Provide the (x, y) coordinate of the cell's center where the given text is located.  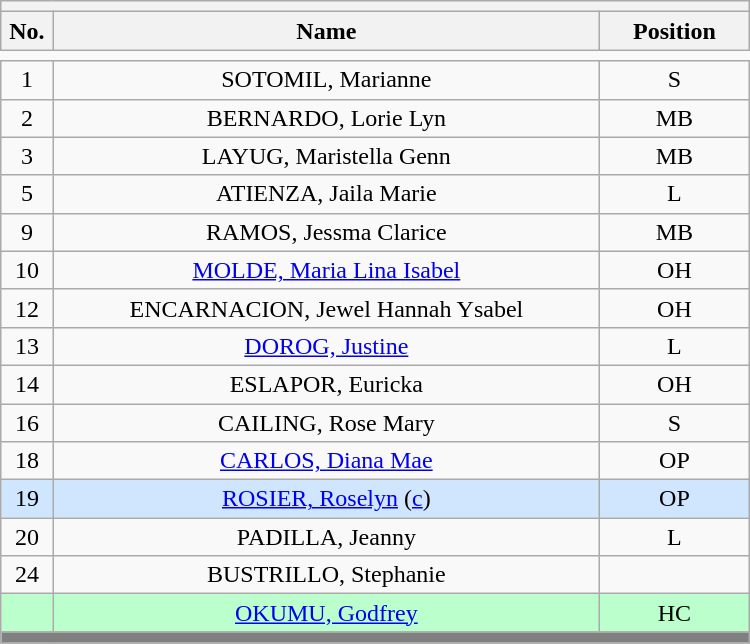
19 (27, 499)
CARLOS, Diana Mae (326, 461)
9 (27, 232)
HC (675, 613)
Name (326, 31)
ROSIER, Roselyn (c) (326, 499)
Position (675, 31)
RAMOS, Jessma Clarice (326, 232)
18 (27, 461)
ESLAPOR, Euricka (326, 384)
PADILLA, Jeanny (326, 537)
20 (27, 537)
ATIENZA, Jaila Marie (326, 194)
CAILING, Rose Mary (326, 423)
SOTOMIL, Marianne (326, 80)
14 (27, 384)
13 (27, 346)
16 (27, 423)
12 (27, 308)
BUSTRILLO, Stephanie (326, 575)
3 (27, 156)
5 (27, 194)
2 (27, 118)
BERNARDO, Lorie Lyn (326, 118)
MOLDE, Maria Lina Isabel (326, 270)
ENCARNACION, Jewel Hannah Ysabel (326, 308)
1 (27, 80)
DOROG, Justine (326, 346)
24 (27, 575)
10 (27, 270)
No. (27, 31)
LAYUG, Maristella Genn (326, 156)
OKUMU, Godfrey (326, 613)
